Locate the cell with the specified text and output its (X, Y) center coordinate. 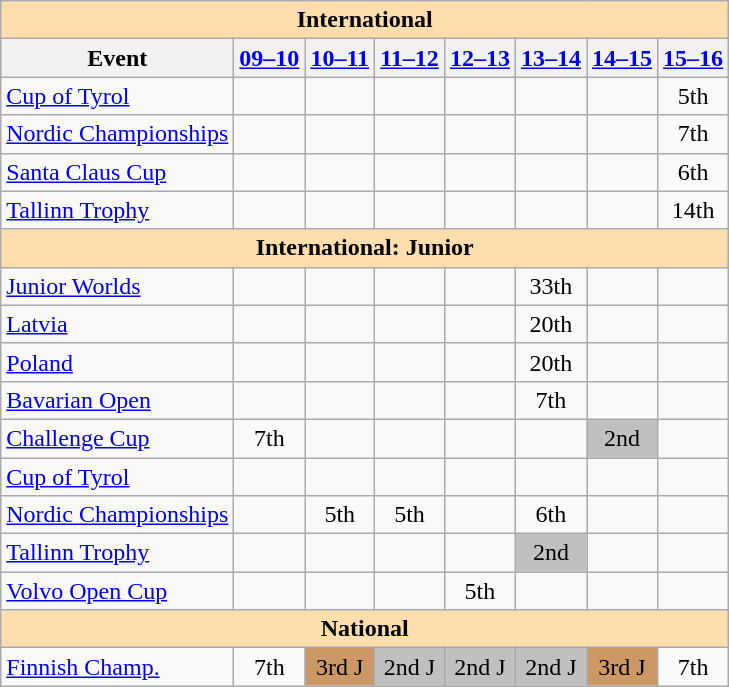
Event (118, 58)
Poland (118, 362)
14th (694, 210)
International (365, 20)
15–16 (694, 58)
11–12 (410, 58)
14–15 (622, 58)
Junior Worlds (118, 286)
09–10 (270, 58)
International: Junior (365, 248)
13–14 (550, 58)
Santa Claus Cup (118, 172)
Volvo Open Cup (118, 591)
National (365, 629)
Bavarian Open (118, 400)
Latvia (118, 324)
Challenge Cup (118, 438)
33th (550, 286)
12–13 (480, 58)
10–11 (340, 58)
Finnish Champ. (118, 667)
